Detect which cell encompasses the target text, then output its [X, Y] center coordinate. 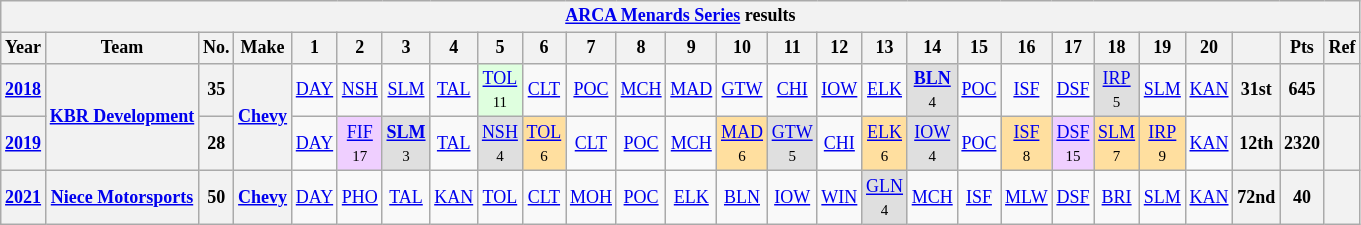
MAD [692, 90]
ARCA Menards Series results [680, 16]
3 [406, 48]
2 [360, 48]
31st [1256, 90]
40 [1302, 197]
35 [216, 90]
8 [641, 48]
28 [216, 144]
TOL11 [500, 90]
10 [742, 48]
IOW4 [932, 144]
BLN [742, 197]
13 [885, 48]
2021 [24, 197]
ISF8 [1026, 144]
17 [1073, 48]
18 [1117, 48]
11 [792, 48]
WIN [840, 197]
2019 [24, 144]
16 [1026, 48]
7 [592, 48]
NSH4 [500, 144]
14 [932, 48]
12th [1256, 144]
IRP5 [1117, 90]
15 [979, 48]
20 [1209, 48]
19 [1162, 48]
BRI [1117, 197]
GTW5 [792, 144]
Team [122, 48]
DSF15 [1073, 144]
4 [454, 48]
SLM3 [406, 144]
PHO [360, 197]
SLM7 [1117, 144]
KBR Development [122, 116]
12 [840, 48]
MOH [592, 197]
50 [216, 197]
TOL [500, 197]
2018 [24, 90]
GTW [742, 90]
Niece Motorsports [122, 197]
MAD6 [742, 144]
Ref [1342, 48]
6 [544, 48]
1 [314, 48]
BLN4 [932, 90]
ELK6 [885, 144]
GLN4 [885, 197]
2320 [1302, 144]
Pts [1302, 48]
FIF17 [360, 144]
5 [500, 48]
TOL6 [544, 144]
72nd [1256, 197]
NSH [360, 90]
9 [692, 48]
645 [1302, 90]
Make [263, 48]
MLW [1026, 197]
IRP9 [1162, 144]
Year [24, 48]
No. [216, 48]
